From the cell containing the given text, extract its center point as (X, Y) coordinate. 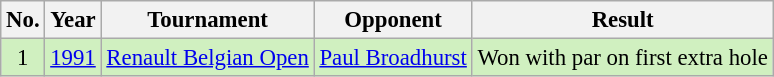
Opponent (393, 20)
No. (23, 20)
Result (622, 20)
Paul Broadhurst (393, 58)
Renault Belgian Open (208, 58)
Year (73, 20)
1991 (73, 58)
1 (23, 58)
Won with par on first extra hole (622, 58)
Tournament (208, 20)
